Search for the cell housing the specified text and yield its (x, y) center coordinate. 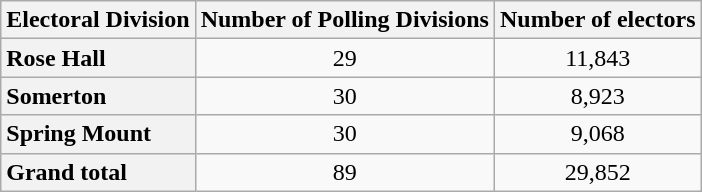
Number of Polling Divisions (344, 20)
8,923 (598, 96)
29 (344, 58)
Somerton (98, 96)
29,852 (598, 172)
Grand total (98, 172)
Rose Hall (98, 58)
9,068 (598, 134)
89 (344, 172)
11,843 (598, 58)
Spring Mount (98, 134)
Electoral Division (98, 20)
Number of electors (598, 20)
